Return the (x, y) coordinate for the center point of the cell that contains the specified text.  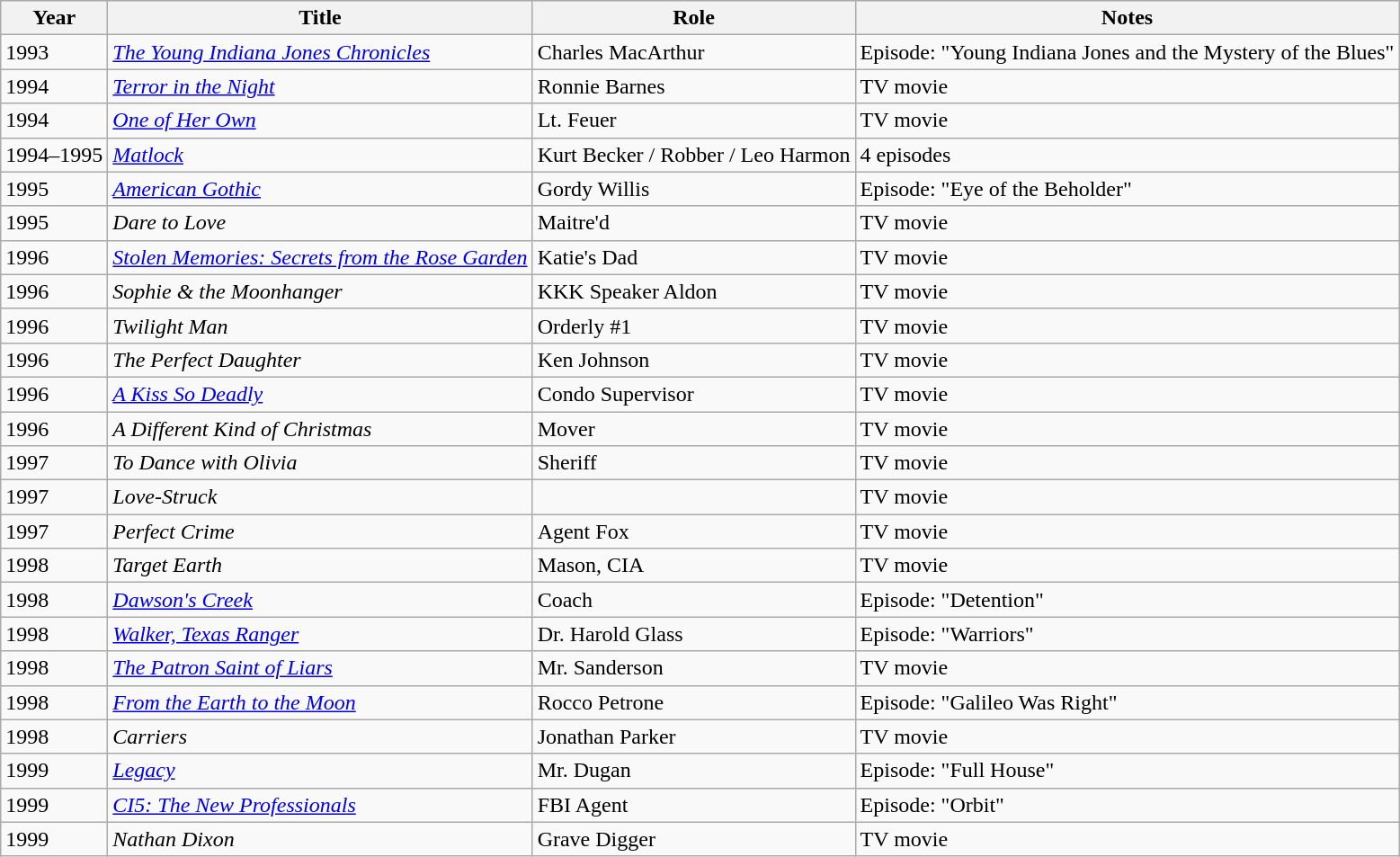
Episode: "Orbit" (1128, 805)
1994–1995 (54, 155)
From the Earth to the Moon (320, 702)
The Patron Saint of Liars (320, 668)
Mover (694, 429)
A Kiss So Deadly (320, 394)
Episode: "Full House" (1128, 771)
Coach (694, 600)
Agent Fox (694, 531)
Twilight Man (320, 326)
Rocco Petrone (694, 702)
Notes (1128, 18)
Dawson's Creek (320, 600)
KKK Speaker Aldon (694, 291)
One of Her Own (320, 121)
Role (694, 18)
Orderly #1 (694, 326)
A Different Kind of Christmas (320, 429)
American Gothic (320, 189)
Carriers (320, 736)
Jonathan Parker (694, 736)
Maitre'd (694, 223)
CI5: The New Professionals (320, 805)
Legacy (320, 771)
Love-Struck (320, 497)
Lt. Feuer (694, 121)
Title (320, 18)
Terror in the Night (320, 86)
1993 (54, 52)
Charles MacArthur (694, 52)
Mr. Sanderson (694, 668)
Nathan Dixon (320, 839)
Ronnie Barnes (694, 86)
Stolen Memories: Secrets from the Rose Garden (320, 257)
Kurt Becker / Robber / Leo Harmon (694, 155)
Gordy Willis (694, 189)
Episode: "Galileo Was Right" (1128, 702)
Matlock (320, 155)
Sophie & the Moonhanger (320, 291)
Episode: "Young Indiana Jones and the Mystery of the Blues" (1128, 52)
Dare to Love (320, 223)
4 episodes (1128, 155)
Episode: "Eye of the Beholder" (1128, 189)
Sheriff (694, 463)
The Young Indiana Jones Chronicles (320, 52)
Walker, Texas Ranger (320, 634)
Episode: "Warriors" (1128, 634)
Grave Digger (694, 839)
To Dance with Olivia (320, 463)
FBI Agent (694, 805)
Condo Supervisor (694, 394)
Mason, CIA (694, 566)
Episode: "Detention" (1128, 600)
Dr. Harold Glass (694, 634)
Year (54, 18)
The Perfect Daughter (320, 360)
Target Earth (320, 566)
Ken Johnson (694, 360)
Mr. Dugan (694, 771)
Perfect Crime (320, 531)
Katie's Dad (694, 257)
